Identify which cell holds the provided text, then report its [X, Y] central coordinate. 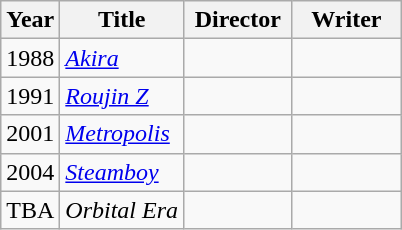
Title [122, 20]
1988 [30, 58]
2004 [30, 172]
Year [30, 20]
Writer [346, 20]
Roujin Z [122, 96]
1991 [30, 96]
Orbital Era [122, 210]
Director [238, 20]
Akira [122, 58]
2001 [30, 134]
Steamboy [122, 172]
TBA [30, 210]
Metropolis [122, 134]
